Scan for the cell matching the given text and deliver its (x, y) coordinate at center. 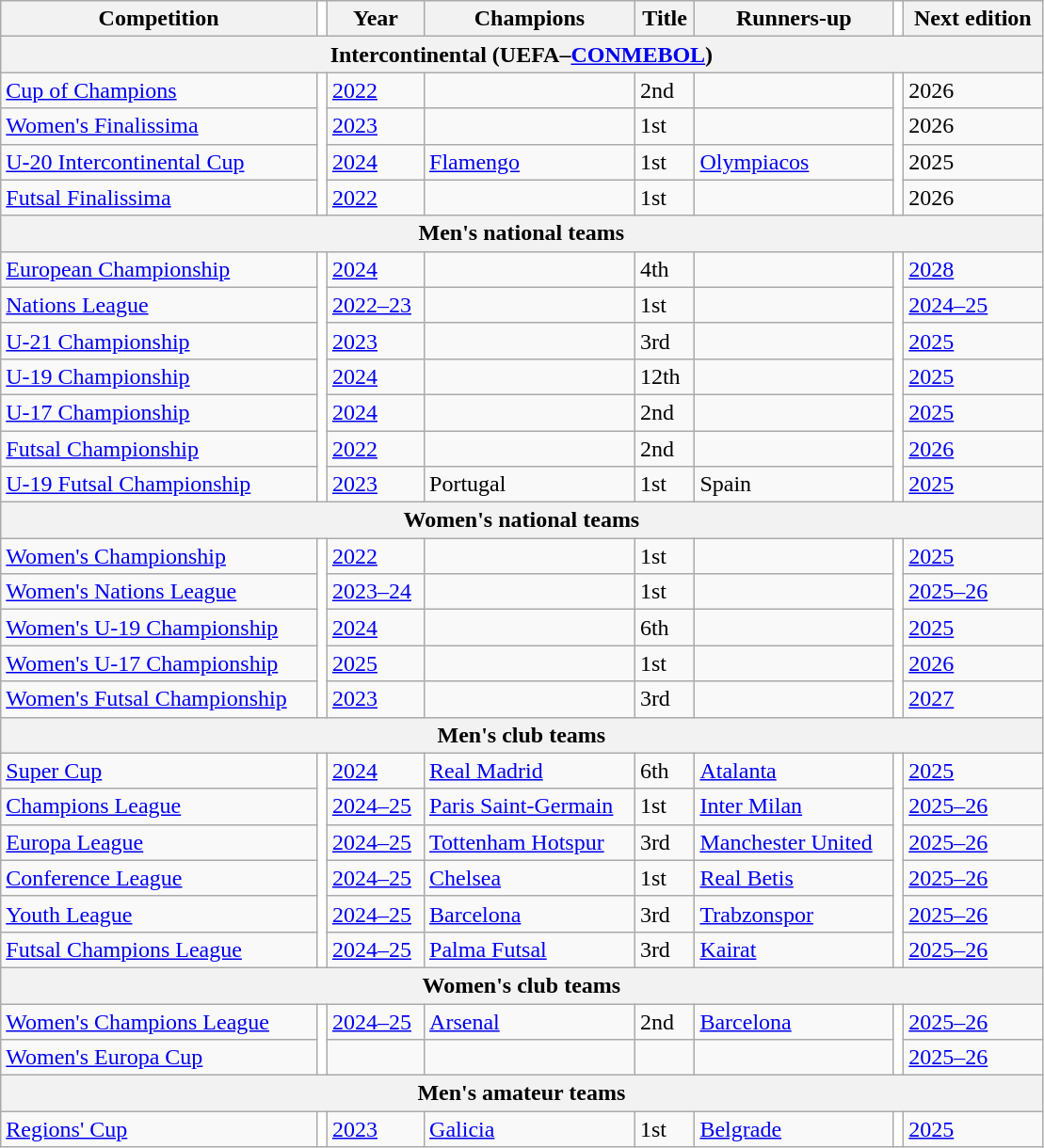
Women's U-19 Championship (159, 628)
2027 (973, 699)
Conference League (159, 878)
Inter Milan (795, 806)
Regions' Cup (159, 1129)
Palma Futsal (530, 949)
Olympiacos (795, 162)
Europa League (159, 842)
Women's Championship (159, 556)
Women's national teams (522, 520)
Paris Saint-Germain (530, 806)
Year (375, 19)
Manchester United (795, 842)
European Championship (159, 269)
U-21 Championship (159, 341)
Kairat (795, 949)
Nations League (159, 305)
2028 (973, 269)
Men's club teams (522, 735)
Champions League (159, 806)
Men's amateur teams (522, 1093)
Trabzonspor (795, 914)
Women's U-17 Championship (159, 663)
U-19 Championship (159, 376)
Atalanta (795, 771)
Chelsea (530, 878)
Futsal Champions League (159, 949)
Women's Futsal Championship (159, 699)
Women's club teams (522, 985)
U-20 Intercontinental Cup (159, 162)
Women's Finalissima (159, 126)
Flamengo (530, 162)
Cup of Champions (159, 90)
Champions (530, 19)
Youth League (159, 914)
Portugal (530, 485)
Title (665, 19)
Women's Champions League (159, 1021)
U-19 Futsal Championship (159, 485)
Women's Nations League (159, 592)
Next edition (973, 19)
Intercontinental (UEFA–CONMEBOL) (522, 55)
12th (665, 376)
Competition (159, 19)
Tottenham Hotspur (530, 842)
Futsal Finalissima (159, 198)
U-17 Championship (159, 412)
Spain (795, 485)
Men's national teams (522, 233)
Women's Europa Cup (159, 1058)
Runners-up (795, 19)
Galicia (530, 1129)
2022–23 (375, 305)
Real Betis (795, 878)
2023–24 (375, 592)
Arsenal (530, 1021)
Belgrade (795, 1129)
Futsal Championship (159, 449)
4th (665, 269)
Real Madrid (530, 771)
Super Cup (159, 771)
